Return the (X, Y) coordinate for the center point of the cell that contains the specified text.  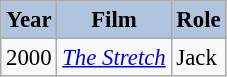
Jack (198, 58)
The Stretch (114, 58)
Film (114, 20)
Year (29, 20)
2000 (29, 58)
Role (198, 20)
